Return the (x, y) coordinate for the center point of the cell that contains the specified text.  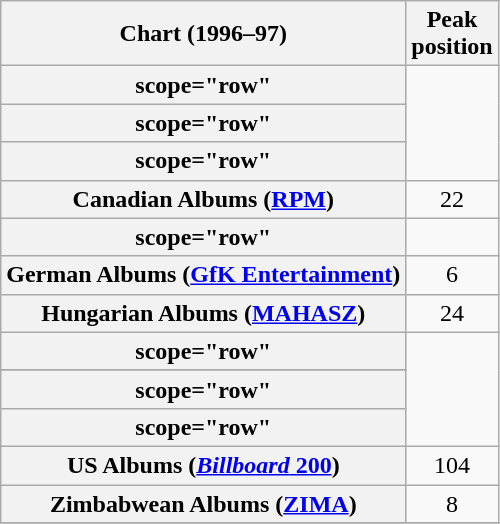
104 (452, 465)
Hungarian Albums (MAHASZ) (204, 313)
24 (452, 313)
Peakposition (452, 34)
US Albums (Billboard 200) (204, 465)
6 (452, 275)
Canadian Albums (RPM) (204, 199)
22 (452, 199)
Chart (1996–97) (204, 34)
Zimbabwean Albums (ZIMA) (204, 503)
8 (452, 503)
German Albums (GfK Entertainment) (204, 275)
